Scan for the cell matching the given text and deliver its [X, Y] coordinate at center. 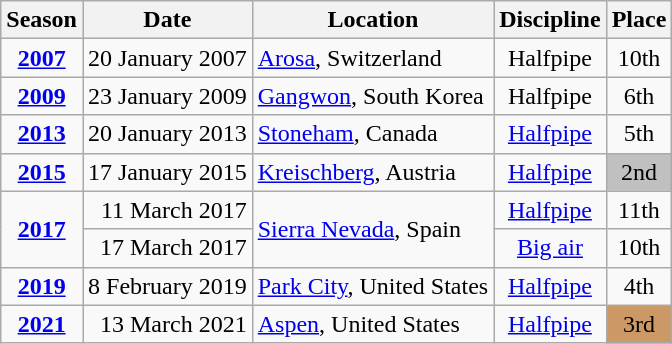
17 March 2017 [167, 248]
2021 [42, 324]
6th [639, 96]
Date [167, 20]
2013 [42, 134]
13 March 2021 [167, 324]
3rd [639, 324]
20 January 2007 [167, 58]
Stoneham, Canada [373, 134]
Season [42, 20]
2019 [42, 286]
Sierra Nevada, Spain [373, 229]
Park City, United States [373, 286]
11th [639, 210]
2009 [42, 96]
Aspen, United States [373, 324]
2017 [42, 229]
Place [639, 20]
11 March 2017 [167, 210]
4th [639, 286]
Kreischberg, Austria [373, 172]
23 January 2009 [167, 96]
Gangwon, South Korea [373, 96]
8 February 2019 [167, 286]
20 January 2013 [167, 134]
Discipline [550, 20]
Big air [550, 248]
Arosa, Switzerland [373, 58]
5th [639, 134]
2015 [42, 172]
2nd [639, 172]
2007 [42, 58]
Location [373, 20]
17 January 2015 [167, 172]
